Identify which cell holds the provided text, then report its [x, y] central coordinate. 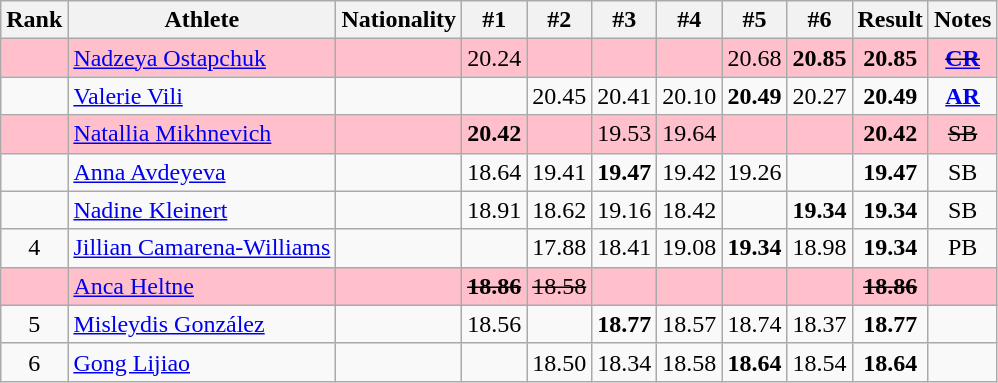
Anna Avdeyeva [202, 172]
18.50 [560, 362]
Notes [962, 20]
18.41 [624, 248]
Valerie Vili [202, 96]
19.08 [690, 248]
Rank [34, 20]
PB [962, 248]
18.57 [690, 324]
20.10 [690, 96]
6 [34, 362]
19.16 [624, 210]
5 [34, 324]
Jillian Camarena-Williams [202, 248]
Nadine Kleinert [202, 210]
18.37 [820, 324]
#6 [820, 20]
Anca Heltne [202, 286]
Gong Lijiao [202, 362]
Nationality [399, 20]
18.91 [494, 210]
18.74 [754, 324]
4 [34, 248]
#5 [754, 20]
#2 [560, 20]
Natallia Mikhnevich [202, 134]
20.45 [560, 96]
18.54 [820, 362]
#4 [690, 20]
20.41 [624, 96]
Result [890, 20]
18.34 [624, 362]
17.88 [560, 248]
19.42 [690, 172]
AR [962, 96]
19.53 [624, 134]
19.64 [690, 134]
18.62 [560, 210]
Misleydis González [202, 324]
CR [962, 58]
Nadzeya Ostapchuk [202, 58]
19.41 [560, 172]
18.98 [820, 248]
19.26 [754, 172]
20.24 [494, 58]
20.68 [754, 58]
#1 [494, 20]
18.56 [494, 324]
Athlete [202, 20]
20.27 [820, 96]
#3 [624, 20]
18.42 [690, 210]
